Scan for the cell matching the given text and deliver its [X, Y] coordinate at center. 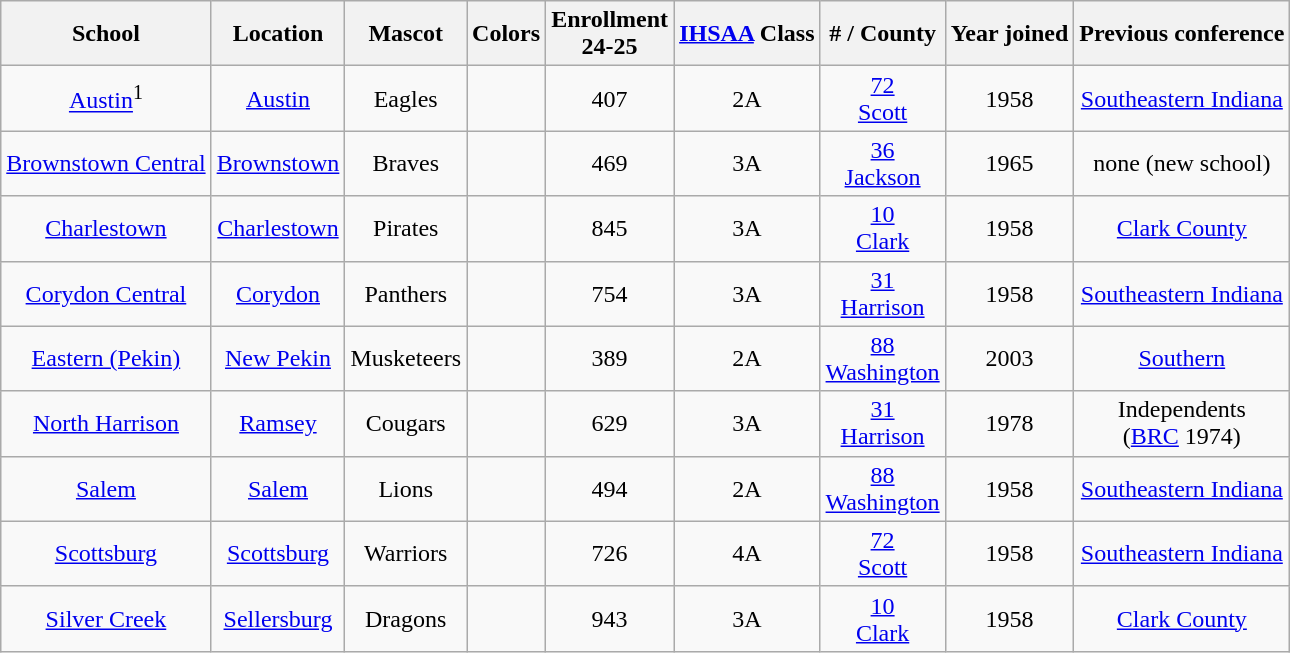
New Pekin [278, 358]
Ramsey [278, 424]
Year joined [1010, 34]
Colors [506, 34]
Musketeers [406, 358]
389 [610, 358]
943 [610, 618]
1965 [1010, 164]
469 [610, 164]
4A [747, 554]
Previous conference [1182, 34]
726 [610, 554]
# / County [882, 34]
Independents(BRC 1974) [1182, 424]
494 [610, 488]
Eastern (Pekin) [106, 358]
Location [278, 34]
36 Jackson [882, 164]
Eagles [406, 98]
754 [610, 294]
Austin1 [106, 98]
845 [610, 228]
School [106, 34]
Cougars [406, 424]
Dragons [406, 618]
Pirates [406, 228]
none (new school) [1182, 164]
Sellersburg [278, 618]
Enrollment 24-25 [610, 34]
629 [610, 424]
Brownstown Central [106, 164]
Austin [278, 98]
IHSAA Class [747, 34]
Braves [406, 164]
Panthers [406, 294]
North Harrison [106, 424]
Brownstown [278, 164]
1978 [1010, 424]
Lions [406, 488]
Southern [1182, 358]
407 [610, 98]
2003 [1010, 358]
Warriors [406, 554]
Mascot [406, 34]
Corydon Central [106, 294]
Silver Creek [106, 618]
Corydon [278, 294]
